Capture the cell that displays the provided text and extract its (X, Y) central coordinate. 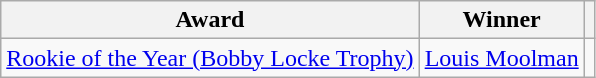
Winner (502, 20)
Rookie of the Year (Bobby Locke Trophy) (210, 58)
Louis Moolman (502, 58)
Award (210, 20)
